Scan for the cell matching the given text and deliver its [x, y] coordinate at center. 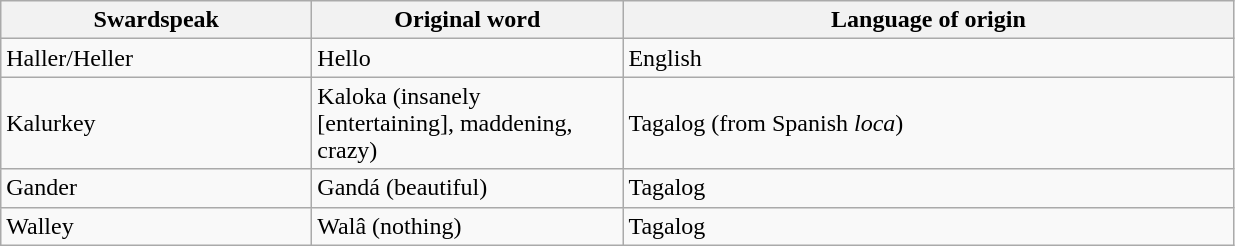
Tagalog (from Spanish loca) [928, 123]
Original word [468, 20]
English [928, 58]
Gandá (beautiful) [468, 188]
Gander [156, 188]
Swardspeak [156, 20]
Language of origin [928, 20]
Walley [156, 226]
Hello [468, 58]
Kaloka (insanely [entertaining], maddening, crazy) [468, 123]
Walâ (nothing) [468, 226]
Haller/Heller [156, 58]
Kalurkey [156, 123]
